Determine the [x, y] coordinate at the center of the cell enclosing the given text.  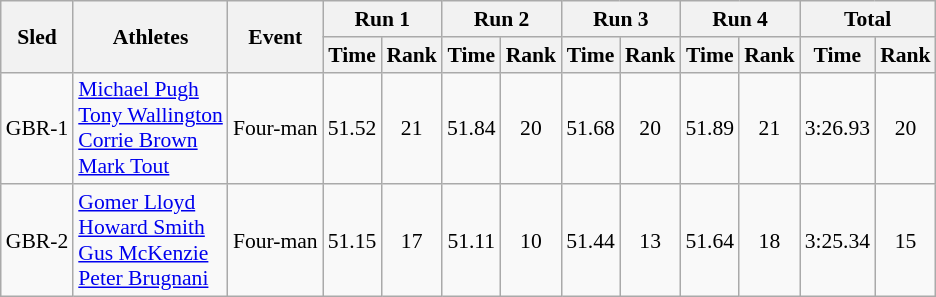
3:25.34 [838, 241]
17 [412, 241]
Run 2 [502, 19]
13 [650, 241]
18 [770, 241]
Athletes [150, 36]
51.64 [710, 241]
Gomer LloydHoward SmithGus McKenziePeter Brugnani [150, 241]
15 [906, 241]
51.15 [352, 241]
GBR-1 [37, 128]
51.52 [352, 128]
Run 3 [620, 19]
51.68 [590, 128]
Michael PughTony WallingtonCorrie BrownMark Tout [150, 128]
51.89 [710, 128]
Total [868, 19]
3:26.93 [838, 128]
GBR-2 [37, 241]
Run 1 [382, 19]
51.84 [472, 128]
Sled [37, 36]
Event [276, 36]
51.11 [472, 241]
Run 4 [740, 19]
10 [532, 241]
51.44 [590, 241]
